From the cell containing the given text, extract its center point as (X, Y) coordinate. 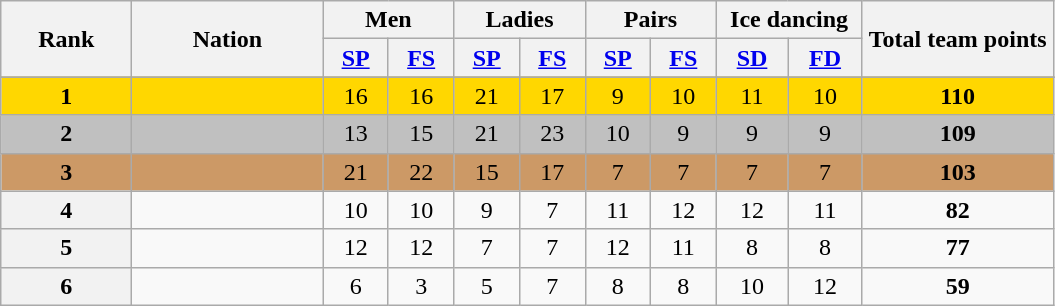
FD (825, 58)
23 (552, 134)
22 (421, 172)
109 (958, 134)
Ice dancing (789, 20)
Nation (228, 39)
Rank (66, 39)
82 (958, 210)
Ladies (520, 20)
13 (356, 134)
77 (958, 248)
1 (66, 96)
SD (752, 58)
59 (958, 286)
4 (66, 210)
110 (958, 96)
Total team points (958, 39)
2 (66, 134)
Men (388, 20)
103 (958, 172)
Pairs (650, 20)
